Search for the cell housing the specified text and yield its [X, Y] center coordinate. 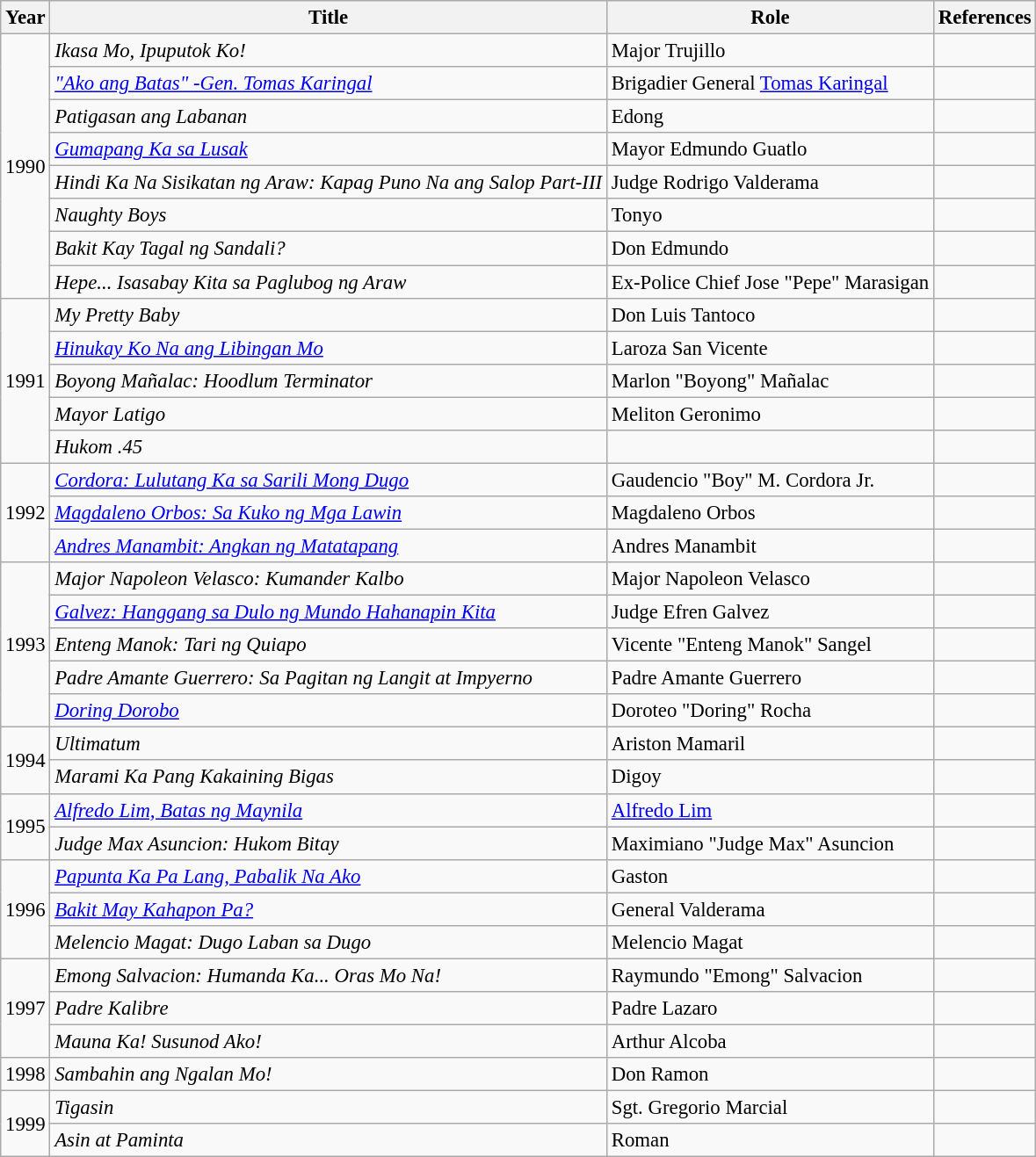
1998 [25, 1074]
My Pretty Baby [329, 315]
"Ako ang Batas" -Gen. Tomas Karingal [329, 83]
1997 [25, 1009]
Mayor Latigo [329, 414]
Ex-Police Chief Jose "Pepe" Marasigan [770, 282]
Hindi Ka Na Sisikatan ng Araw: Kapag Puno Na ang Salop Part-III [329, 183]
Vicente "Enteng Manok" Sangel [770, 645]
Sgt. Gregorio Marcial [770, 1108]
1991 [25, 380]
Judge Rodrigo Valderama [770, 183]
Mauna Ka! Susunod Ako! [329, 1041]
Padre Lazaro [770, 1009]
Enteng Manok: Tari ng Quiapo [329, 645]
Gaston [770, 876]
Don Ramon [770, 1074]
Major Trujillo [770, 51]
Meliton Geronimo [770, 414]
References [985, 18]
Hepe... Isasabay Kita sa Paglubog ng Araw [329, 282]
Hukom .45 [329, 447]
1996 [25, 908]
Padre Amante Guerrero [770, 678]
Ariston Mamaril [770, 744]
Magdaleno Orbos: Sa Kuko ng Mga Lawin [329, 513]
Asin at Paminta [329, 1140]
Melencio Magat [770, 943]
Bakit May Kahapon Pa? [329, 909]
Patigasan ang Labanan [329, 117]
1995 [25, 826]
Laroza San Vicente [770, 348]
Title [329, 18]
Mayor Edmundo Guatlo [770, 149]
Maximiano "Judge Max" Asuncion [770, 843]
Tigasin [329, 1108]
Judge Max Asuncion: Hukom Bitay [329, 843]
Andres Manambit [770, 546]
General Valderama [770, 909]
Boyong Mañalac: Hoodlum Terminator [329, 380]
Don Edmundo [770, 249]
Bakit Kay Tagal ng Sandali? [329, 249]
Padre Amante Guerrero: Sa Pagitan ng Langit at Impyerno [329, 678]
Gaudencio "Boy" M. Cordora Jr. [770, 480]
Naughty Boys [329, 215]
Sambahin ang Ngalan Mo! [329, 1074]
Marlon "Boyong" Mañalac [770, 380]
Arthur Alcoba [770, 1041]
Judge Efren Galvez [770, 612]
Ultimatum [329, 744]
Marami Ka Pang Kakaining Bigas [329, 777]
Ikasa Mo, Ipuputok Ko! [329, 51]
Magdaleno Orbos [770, 513]
Digoy [770, 777]
1993 [25, 645]
Edong [770, 117]
1999 [25, 1124]
Cordora: Lulutang Ka sa Sarili Mong Dugo [329, 480]
Major Napoleon Velasco: Kumander Kalbo [329, 579]
Galvez: Hanggang sa Dulo ng Mundo Hahanapin Kita [329, 612]
Emong Salvacion: Humanda Ka... Oras Mo Na! [329, 975]
1990 [25, 167]
Brigadier General Tomas Karingal [770, 83]
Alfredo Lim [770, 810]
Doroteo "Doring" Rocha [770, 711]
Alfredo Lim, Batas ng Maynila [329, 810]
Papunta Ka Pa Lang, Pabalik Na Ako [329, 876]
Role [770, 18]
Raymundo "Emong" Salvacion [770, 975]
1994 [25, 761]
1992 [25, 513]
Hinukay Ko Na ang Libingan Mo [329, 348]
Padre Kalibre [329, 1009]
Year [25, 18]
Roman [770, 1140]
Melencio Magat: Dugo Laban sa Dugo [329, 943]
Doring Dorobo [329, 711]
Andres Manambit: Angkan ng Matatapang [329, 546]
Major Napoleon Velasco [770, 579]
Tonyo [770, 215]
Gumapang Ka sa Lusak [329, 149]
Don Luis Tantoco [770, 315]
